From the cell containing the given text, extract its center point as [x, y] coordinate. 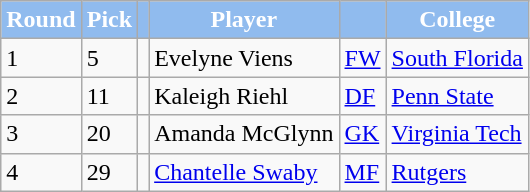
Chantelle Swaby [244, 172]
Evelyne Viens [244, 58]
1 [41, 58]
Kaleigh Riehl [244, 96]
11 [109, 96]
Virginia Tech [457, 134]
GK [362, 134]
Penn State [457, 96]
Player [244, 20]
5 [109, 58]
3 [41, 134]
Amanda McGlynn [244, 134]
MF [362, 172]
South Florida [457, 58]
FW [362, 58]
Round [41, 20]
Rutgers [457, 172]
29 [109, 172]
20 [109, 134]
2 [41, 96]
College [457, 20]
4 [41, 172]
DF [362, 96]
Pick [109, 20]
